Capture the cell that displays the provided text and extract its (x, y) central coordinate. 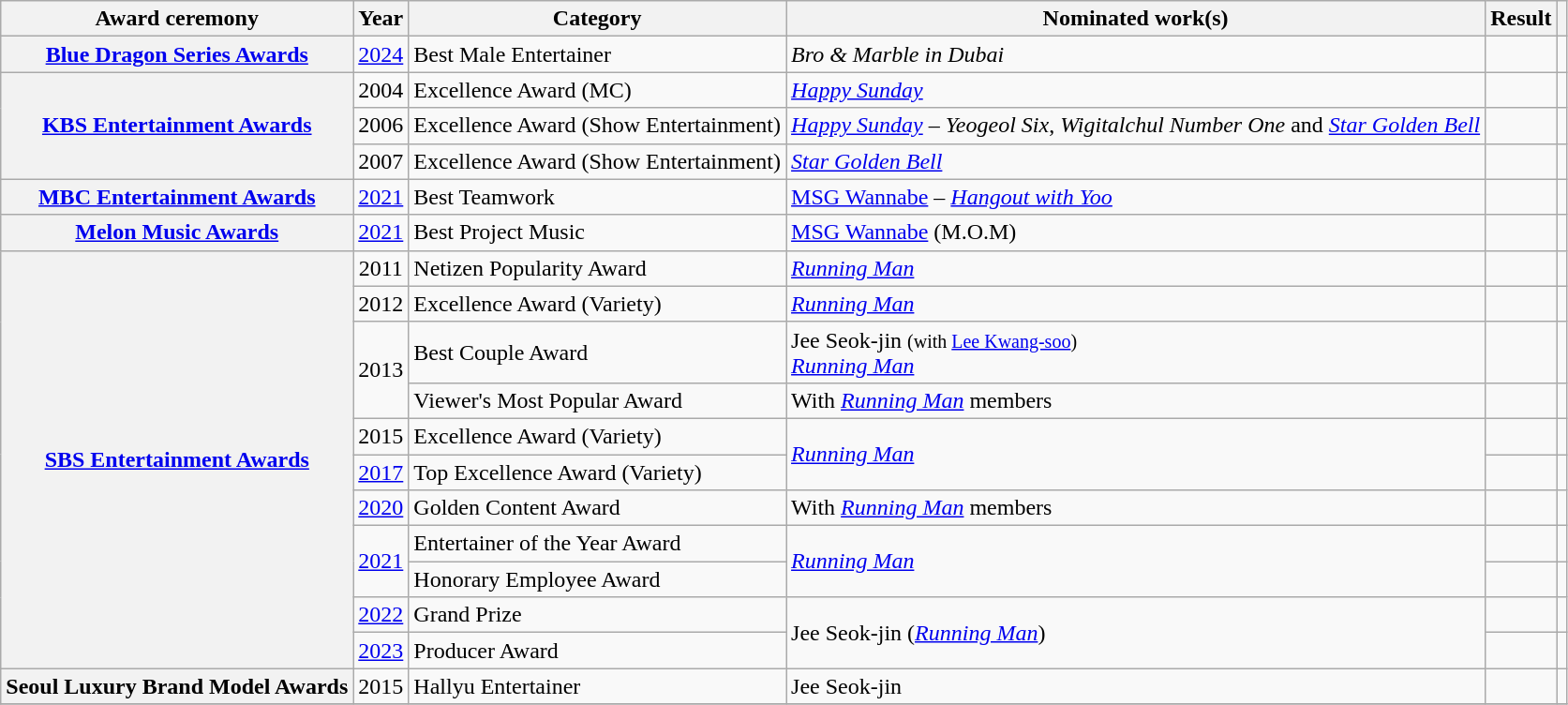
Result (1521, 19)
Seoul Luxury Brand Model Awards (177, 686)
Best Teamwork (598, 197)
2020 (381, 508)
Producer Award (598, 651)
Best Male Entertainer (598, 54)
Category (598, 19)
Honorary Employee Award (598, 579)
Viewer's Most Popular Award (598, 400)
2013 (381, 369)
MSG Wannabe (M.O.M) (1136, 232)
KBS Entertainment Awards (177, 126)
MSG Wannabe – Hangout with Yoo (1136, 197)
Netizen Popularity Award (598, 268)
Melon Music Awards (177, 232)
Blue Dragon Series Awards (177, 54)
Star Golden Bell (1136, 161)
2006 (381, 126)
2004 (381, 90)
2017 (381, 472)
Golden Content Award (598, 508)
Happy Sunday (1136, 90)
2022 (381, 615)
2024 (381, 54)
SBS Entertainment Awards (177, 459)
Award ceremony (177, 19)
Happy Sunday – Yeogeol Six, Wigitalchul Number One and Star Golden Bell (1136, 126)
Hallyu Entertainer (598, 686)
Best Couple Award (598, 352)
Year (381, 19)
Bro & Marble in Dubai (1136, 54)
Top Excellence Award (Variety) (598, 472)
Entertainer of the Year Award (598, 544)
Nominated work(s) (1136, 19)
2007 (381, 161)
Best Project Music (598, 232)
Excellence Award (MC) (598, 90)
Jee Seok-jin (with Lee Kwang-soo)Running Man (1136, 352)
2012 (381, 304)
Jee Seok-jin (Running Man) (1136, 633)
2011 (381, 268)
Grand Prize (598, 615)
MBC Entertainment Awards (177, 197)
Jee Seok-jin (1136, 686)
2023 (381, 651)
